Locate the cell with the specified text and output its (x, y) center coordinate. 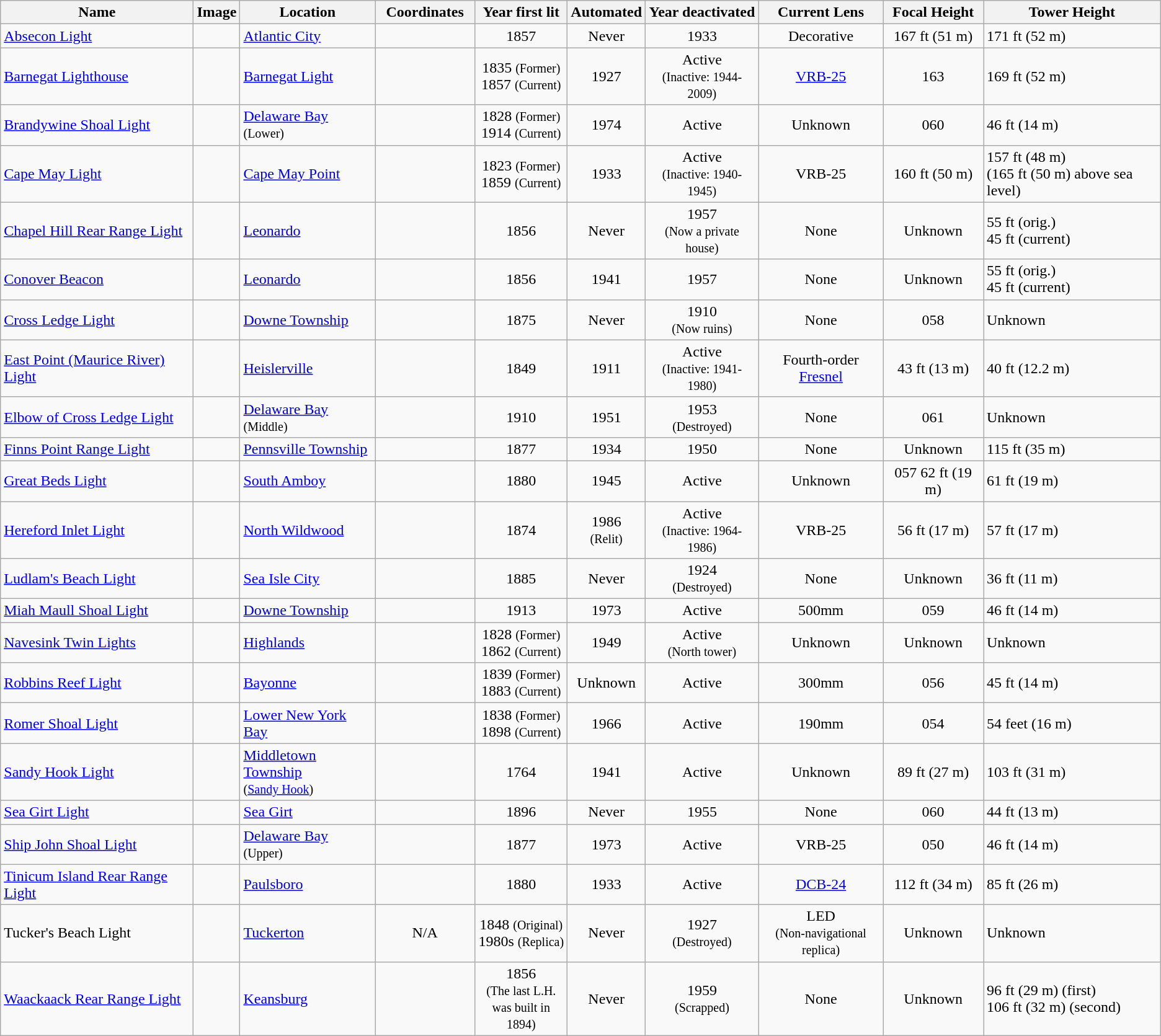
1835 (Former)1857 (Current) (521, 76)
Tuckerton (308, 933)
1986(Relit) (607, 529)
Year first lit (521, 12)
Cape May Light (97, 174)
1924(Destroyed) (702, 579)
N/A (425, 933)
1927 (607, 76)
Tower Height (1072, 12)
Atlantic City (308, 36)
DCB-24 (821, 884)
Delaware Bay(Upper) (308, 844)
169 ft (52 m) (1072, 76)
1966 (607, 723)
115 ft (35 m) (1072, 449)
1959(Scrapped) (702, 998)
Year deactivated (702, 12)
Sea Girt (308, 812)
Romer Shoal Light (97, 723)
1764 (521, 772)
1839 (Former)1883 (Current) (521, 683)
057 62 ft (19 m) (933, 481)
Brandywine Shoal Light (97, 125)
1951 (607, 417)
157 ft (48 m)(165 ft (50 m) above sea level) (1072, 174)
112 ft (34 m) (933, 884)
061 (933, 417)
40 ft (12.2 m) (1072, 368)
Active(Inactive: 1941-1980) (702, 368)
160 ft (50 m) (933, 174)
Robbins Reef Light (97, 683)
1913 (521, 611)
45 ft (14 m) (1072, 683)
1927(Destroyed) (702, 933)
059 (933, 611)
Sea Girt Light (97, 812)
North Wildwood (308, 529)
1910 (521, 417)
Sea Isle City (308, 579)
1934 (607, 449)
Absecon Light (97, 36)
056 (933, 683)
1949 (607, 642)
Sandy Hook Light (97, 772)
1911 (607, 368)
57 ft (17 m) (1072, 529)
Tucker's Beach Light (97, 933)
Decorative (821, 36)
Name (97, 12)
36 ft (11 m) (1072, 579)
Delaware Bay(Lower) (308, 125)
Tinicum Island Rear Range Light (97, 884)
Chapel Hill Rear Range Light (97, 231)
Finns Point Range Light (97, 449)
Active(Inactive: 1944-2009) (702, 76)
56 ft (17 m) (933, 529)
1848 (Original) 1980s (Replica) (521, 933)
Location (308, 12)
1953(Destroyed) (702, 417)
054 (933, 723)
96 ft (29 m) (first)106 ft (32 m) (second) (1072, 998)
Barnegat Light (308, 76)
89 ft (27 m) (933, 772)
1838 (Former)1898 (Current) (521, 723)
1955 (702, 812)
500mm (821, 611)
1875 (521, 320)
Barnegat Lighthouse (97, 76)
Lower New York Bay (308, 723)
South Amboy (308, 481)
Active(Inactive: 1940-1945) (702, 174)
Coordinates (425, 12)
Active(Inactive: 1964-1986) (702, 529)
1823 (Former)1859 (Current) (521, 174)
Pennsville Township (308, 449)
Heislerville (308, 368)
1974 (607, 125)
1957(Now a private house) (702, 231)
1849 (521, 368)
1950 (702, 449)
1828 (Former)1914 (Current) (521, 125)
1874 (521, 529)
Cross Ledge Light (97, 320)
Active(North tower) (702, 642)
Great Beds Light (97, 481)
Current Lens (821, 12)
058 (933, 320)
1856(The last L.H. was built in 1894) (521, 998)
Elbow of Cross Ledge Light (97, 417)
1885 (521, 579)
1857 (521, 36)
Automated (607, 12)
Fourth-order Fresnel (821, 368)
171 ft (52 m) (1072, 36)
Keansburg (308, 998)
163 (933, 76)
1910(Now ruins) (702, 320)
Highlands (308, 642)
Paulsboro (308, 884)
Ship John Shoal Light (97, 844)
LED(Non-navigationalreplica) (821, 933)
190mm (821, 723)
167 ft (51 m) (933, 36)
Image (217, 12)
1896 (521, 812)
1945 (607, 481)
Focal Height (933, 12)
300mm (821, 683)
54 feet (16 m) (1072, 723)
Cape May Point (308, 174)
1957 (702, 279)
1828 (Former)1862 (Current) (521, 642)
43 ft (13 m) (933, 368)
85 ft (26 m) (1072, 884)
Ludlam's Beach Light (97, 579)
050 (933, 844)
Navesink Twin Lights (97, 642)
Conover Beacon (97, 279)
Hereford Inlet Light (97, 529)
Delaware Bay(Middle) (308, 417)
44 ft (13 m) (1072, 812)
East Point (Maurice River) Light (97, 368)
Middletown Township(Sandy Hook) (308, 772)
Miah Maull Shoal Light (97, 611)
Bayonne (308, 683)
61 ft (19 m) (1072, 481)
Waackaack Rear Range Light (97, 998)
103 ft (31 m) (1072, 772)
